Determine the (X, Y) coordinate at the center of the cell enclosing the given text.  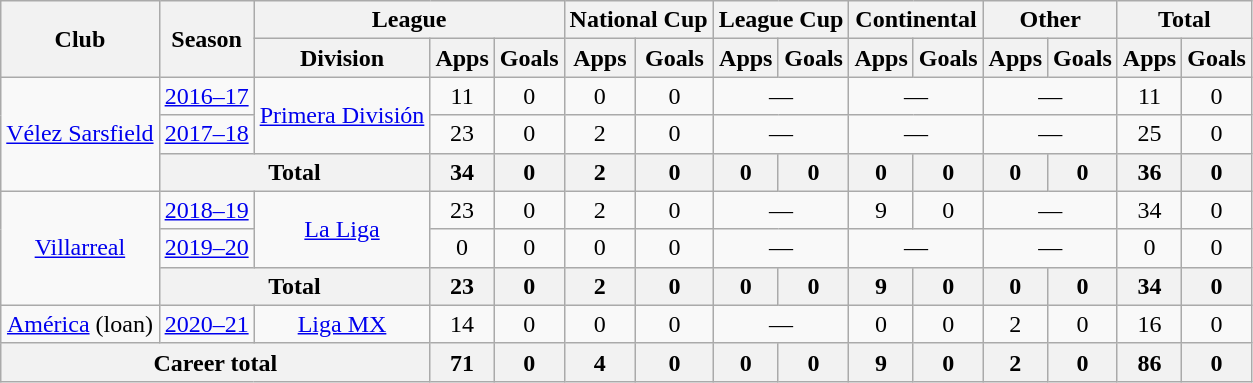
14 (462, 324)
2020–21 (206, 324)
National Cup (638, 20)
36 (1149, 172)
América (loan) (80, 324)
Villarreal (80, 248)
16 (1149, 324)
71 (462, 362)
2017–18 (206, 134)
25 (1149, 134)
Career total (216, 362)
2019–20 (206, 248)
2016–17 (206, 96)
Liga MX (342, 324)
Continental (916, 20)
Division (342, 58)
Vélez Sarsfield (80, 134)
Primera División (342, 115)
Other (1050, 20)
2018–19 (206, 210)
86 (1149, 362)
Club (80, 39)
League Cup (781, 20)
La Liga (342, 229)
Season (206, 39)
League (409, 20)
4 (600, 362)
